For the text-containing cell, return its midpoint in [x, y] coordinate format. 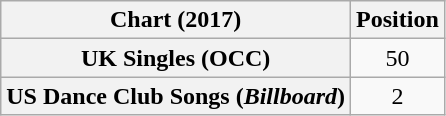
US Dance Club Songs (Billboard) [176, 96]
UK Singles (OCC) [176, 58]
Position [398, 20]
2 [398, 96]
Chart (2017) [176, 20]
50 [398, 58]
